Search for the cell housing the specified text and yield its [x, y] center coordinate. 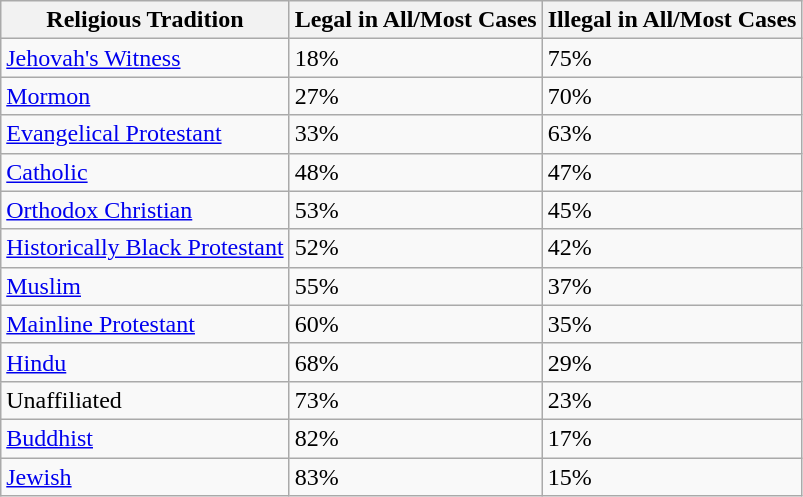
33% [416, 134]
29% [672, 362]
23% [672, 400]
Jewish [145, 477]
83% [416, 477]
35% [672, 324]
52% [416, 248]
Jehovah's Witness [145, 58]
82% [416, 438]
55% [416, 286]
70% [672, 96]
68% [416, 362]
53% [416, 210]
Hindu [145, 362]
Religious Tradition [145, 20]
48% [416, 172]
Evangelical Protestant [145, 134]
73% [416, 400]
45% [672, 210]
17% [672, 438]
Orthodox Christian [145, 210]
Muslim [145, 286]
Legal in All/Most Cases [416, 20]
Mainline Protestant [145, 324]
Unaffiliated [145, 400]
Catholic [145, 172]
27% [416, 96]
63% [672, 134]
42% [672, 248]
15% [672, 477]
60% [416, 324]
Illegal in All/Most Cases [672, 20]
18% [416, 58]
37% [672, 286]
75% [672, 58]
Historically Black Protestant [145, 248]
Mormon [145, 96]
47% [672, 172]
Buddhist [145, 438]
